Detect which cell encompasses the target text, then output its (x, y) center coordinate. 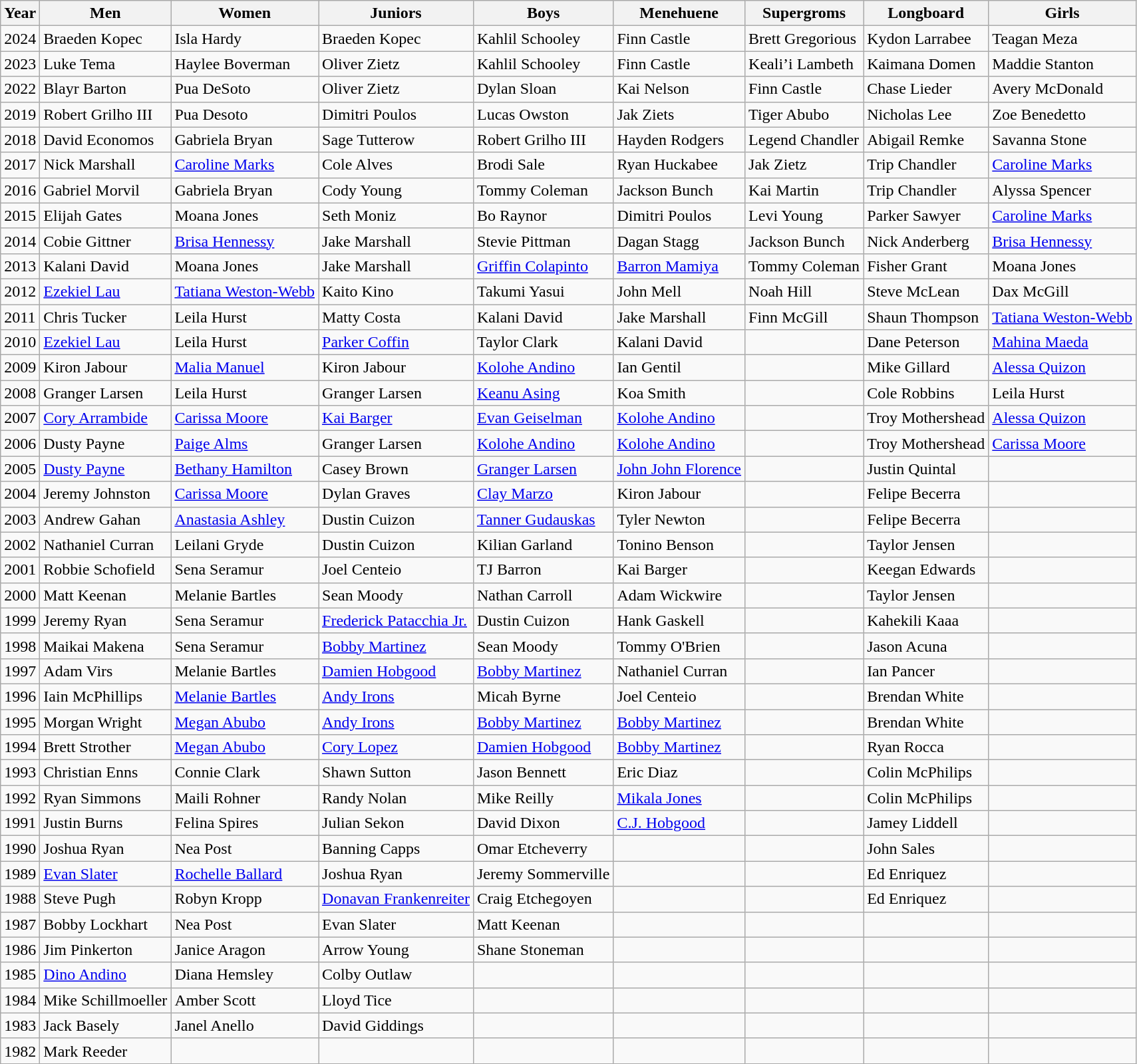
Dagan Stagg (679, 241)
Jeremy Sommerville (543, 874)
Jeremy Ryan (105, 620)
2002 (20, 545)
Mark Reeder (105, 1051)
Keali’i Lambeth (804, 64)
Ryan Rocca (926, 747)
Gabriel Morvil (105, 190)
Bobby Lockhart (105, 924)
1994 (20, 747)
Cobie Gittner (105, 241)
1983 (20, 1025)
Janice Aragon (245, 950)
Jak Zietz (804, 165)
Jason Bennett (543, 773)
Ian Pancer (926, 671)
Tyler Newton (679, 519)
1997 (20, 671)
2023 (20, 64)
Randy Nolan (397, 798)
1999 (20, 620)
Sage Tutterow (397, 140)
Griffin Colapinto (543, 266)
Parker Coffin (397, 342)
Morgan Wright (105, 722)
Kaimana Domen (926, 64)
Levi Young (804, 215)
Andrew Gahan (105, 519)
Maikai Makena (105, 646)
1988 (20, 899)
Finn McGill (804, 317)
Evan Geiselman (543, 418)
Tonino Benson (679, 545)
2016 (20, 190)
Malia Manuel (245, 368)
Brett Strother (105, 747)
Keegan Edwards (926, 570)
Brodi Sale (543, 165)
Eric Diaz (679, 773)
1996 (20, 696)
Maddie Stanton (1062, 64)
Tanner Gudauskas (543, 519)
Clay Marzo (543, 494)
Haylee Boverman (245, 64)
Maili Rohner (245, 798)
Shane Stoneman (543, 950)
David Economos (105, 140)
Luke Tema (105, 64)
Lloyd Tice (397, 1000)
Iain McPhillips (105, 696)
2003 (20, 519)
Adam Wickwire (679, 595)
2006 (20, 444)
Diana Hemsley (245, 975)
Donavan Frankenreiter (397, 899)
Dane Peterson (926, 342)
Robyn Kropp (245, 899)
Chris Tucker (105, 317)
Amber Scott (245, 1000)
John Mell (679, 291)
2024 (20, 39)
Kahekili Kaaa (926, 620)
Bo Raynor (543, 215)
Takumi Yasui (543, 291)
Cory Arrambide (105, 418)
Craig Etchegoyen (543, 899)
Chase Lieder (926, 89)
Bethany Hamilton (245, 469)
Brett Gregorious (804, 39)
2000 (20, 595)
Kai Nelson (679, 89)
Casey Brown (397, 469)
Teagan Meza (1062, 39)
Keanu Asing (543, 393)
Matty Costa (397, 317)
Taylor Clark (543, 342)
2022 (20, 89)
Jeremy Johnston (105, 494)
2009 (20, 368)
Justin Burns (105, 823)
2008 (20, 393)
2004 (20, 494)
Colby Outlaw (397, 975)
2005 (20, 469)
Janel Anello (245, 1025)
2010 (20, 342)
Menehuene (679, 13)
1992 (20, 798)
Dylan Sloan (543, 89)
2015 (20, 215)
Anastasia Ashley (245, 519)
1982 (20, 1051)
Mike Reilly (543, 798)
Blayr Barton (105, 89)
Omar Etcheverry (543, 849)
Ryan Huckabee (679, 165)
Adam Virs (105, 671)
Parker Sawyer (926, 215)
Kaito Kino (397, 291)
Justin Quintal (926, 469)
C.J. Hobgood (679, 823)
Juniors (397, 13)
2007 (20, 418)
John John Florence (679, 469)
Seth Moniz (397, 215)
Felina Spires (245, 823)
Frederick Patacchia Jr. (397, 620)
Paige Alms (245, 444)
1990 (20, 849)
Year (20, 13)
Leilani Gryde (245, 545)
Nick Anderberg (926, 241)
2014 (20, 241)
Stevie Pittman (543, 241)
Pua Desoto (245, 114)
Kai Martin (804, 190)
Supergroms (804, 13)
2019 (20, 114)
Isla Hardy (245, 39)
Christian Enns (105, 773)
Fisher Grant (926, 266)
Jak Ziets (679, 114)
Mike Schillmoeller (105, 1000)
Mike Gillard (926, 368)
Hayden Rodgers (679, 140)
1984 (20, 1000)
Rochelle Ballard (245, 874)
Connie Clark (245, 773)
David Dixon (543, 823)
Tiger Abubo (804, 114)
Pua DeSoto (245, 89)
Kilian Garland (543, 545)
Elijah Gates (105, 215)
2018 (20, 140)
Avery McDonald (1062, 89)
Nathan Carroll (543, 595)
1993 (20, 773)
Shaun Thompson (926, 317)
TJ Barron (543, 570)
Noah Hill (804, 291)
1998 (20, 646)
1989 (20, 874)
Barron Mamiya (679, 266)
Ian Gentil (679, 368)
Steve McLean (926, 291)
John Sales (926, 849)
Dax McGill (1062, 291)
Jack Basely (105, 1025)
Tommy O'Brien (679, 646)
Lucas Owston (543, 114)
Cole Robbins (926, 393)
2012 (20, 291)
1995 (20, 722)
Zoe Benedetto (1062, 114)
Jason Acuna (926, 646)
Cole Alves (397, 165)
1985 (20, 975)
Alyssa Spencer (1062, 190)
2017 (20, 165)
Longboard (926, 13)
Robbie Schofield (105, 570)
Dino Andino (105, 975)
David Giddings (397, 1025)
Abigail Remke (926, 140)
1991 (20, 823)
Hank Gaskell (679, 620)
Jamey Liddell (926, 823)
Legend Chandler (804, 140)
1986 (20, 950)
Koa Smith (679, 393)
2013 (20, 266)
Steve Pugh (105, 899)
Jim Pinkerton (105, 950)
Ryan Simmons (105, 798)
Shawn Sutton (397, 773)
Girls (1062, 13)
Arrow Young (397, 950)
Men (105, 13)
Women (245, 13)
Julian Sekon (397, 823)
Cody Young (397, 190)
Kydon Larrabee (926, 39)
Boys (543, 13)
Savanna Stone (1062, 140)
Cory Lopez (397, 747)
Dylan Graves (397, 494)
2001 (20, 570)
Banning Capps (397, 849)
1987 (20, 924)
2011 (20, 317)
Nick Marshall (105, 165)
Nicholas Lee (926, 114)
Micah Byrne (543, 696)
Mahina Maeda (1062, 342)
Mikala Jones (679, 798)
